From the cell containing the given text, extract its center point as (X, Y) coordinate. 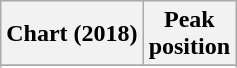
Peak position (189, 34)
Chart (2018) (72, 34)
